Output the (x, y) coordinate of the center of the cell containing the given text.  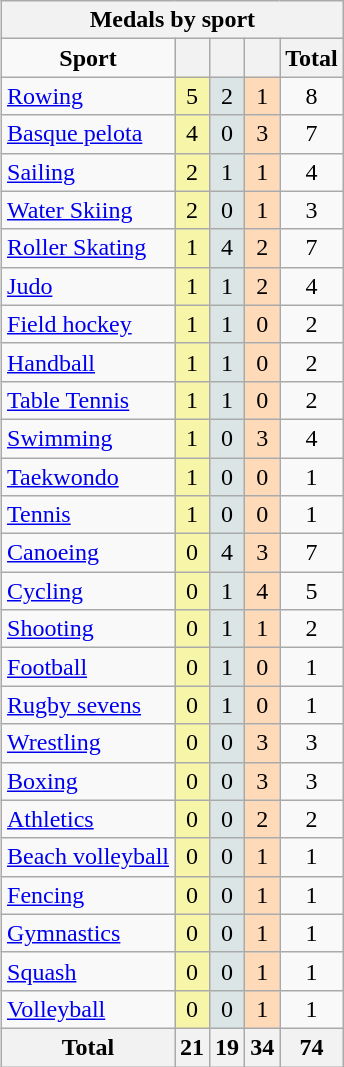
Medals by sport (173, 20)
Tennis (88, 515)
Sport (88, 58)
Rugby sevens (88, 705)
Roller Skating (88, 248)
34 (262, 1047)
Judo (88, 286)
Football (88, 667)
Basque pelota (88, 134)
74 (312, 1047)
Field hockey (88, 324)
Fencing (88, 895)
Swimming (88, 438)
Boxing (88, 781)
8 (312, 96)
21 (192, 1047)
Gymnastics (88, 933)
Squash (88, 971)
Cycling (88, 591)
Athletics (88, 819)
Volleyball (88, 1009)
Shooting (88, 629)
Water Skiing (88, 210)
Handball (88, 362)
Beach volleyball (88, 857)
Canoeing (88, 553)
Sailing (88, 172)
Wrestling (88, 743)
Rowing (88, 96)
Table Tennis (88, 400)
Taekwondo (88, 477)
19 (228, 1047)
